Identify which cell holds the provided text, then report its (x, y) central coordinate. 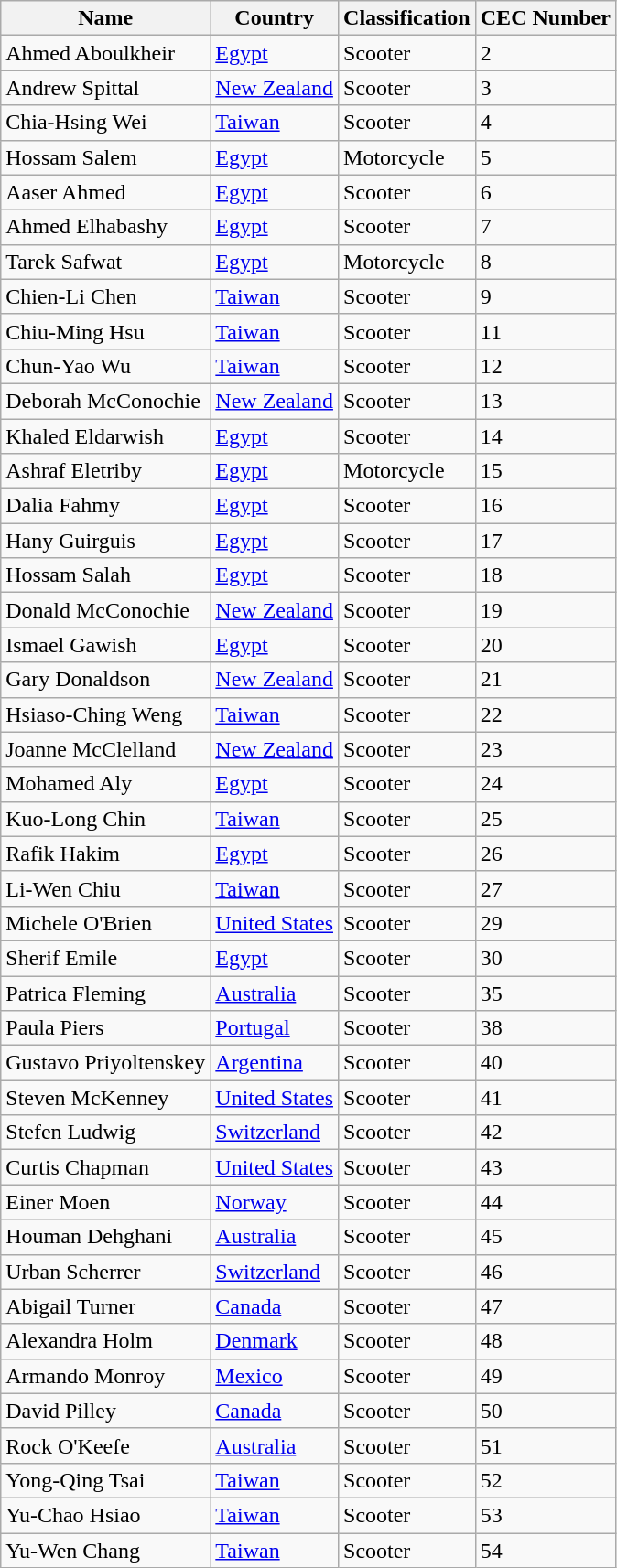
Chien-Li Chen (106, 296)
Michele O'Brien (106, 923)
Khaled Eldarwish (106, 436)
Gary Donaldson (106, 680)
Armando Monroy (106, 1376)
49 (546, 1376)
21 (546, 680)
12 (546, 366)
Curtis Chapman (106, 1167)
CEC Number (546, 18)
20 (546, 645)
Steven McKenney (106, 1098)
Yong-Qing Tsai (106, 1480)
30 (546, 958)
27 (546, 888)
43 (546, 1167)
Dalia Fahmy (106, 506)
44 (546, 1202)
Einer Moen (106, 1202)
Li-Wen Chiu (106, 888)
47 (546, 1306)
23 (546, 749)
Norway (275, 1202)
52 (546, 1480)
Tarek Safwat (106, 262)
48 (546, 1341)
53 (546, 1515)
Deborah McConochie (106, 401)
Ashraf Eletriby (106, 471)
Ahmed Elhabashy (106, 227)
Donald McConochie (106, 610)
Chiu-Ming Hsu (106, 331)
7 (546, 227)
Classification (407, 18)
Aaser Ahmed (106, 192)
42 (546, 1133)
Mexico (275, 1376)
45 (546, 1237)
22 (546, 714)
50 (546, 1411)
29 (546, 923)
Joanne McClelland (106, 749)
3 (546, 88)
6 (546, 192)
14 (546, 436)
Sherif Emile (106, 958)
Hossam Salem (106, 157)
17 (546, 541)
Yu-Wen Chang (106, 1551)
Rafik Hakim (106, 854)
Denmark (275, 1341)
Ahmed Aboulkheir (106, 53)
David Pilley (106, 1411)
Stefen Ludwig (106, 1133)
Patrica Fleming (106, 993)
16 (546, 506)
Ismael Gawish (106, 645)
Country (275, 18)
8 (546, 262)
18 (546, 575)
2 (546, 53)
19 (546, 610)
Rock O'Keefe (106, 1445)
40 (546, 1063)
Portugal (275, 1028)
Kuo-Long Chin (106, 819)
Andrew Spittal (106, 88)
4 (546, 123)
Mohamed Aly (106, 784)
5 (546, 157)
Hany Guirguis (106, 541)
Abigail Turner (106, 1306)
Hossam Salah (106, 575)
Gustavo Priyoltenskey (106, 1063)
38 (546, 1028)
26 (546, 854)
Paula Piers (106, 1028)
25 (546, 819)
13 (546, 401)
Argentina (275, 1063)
Yu-Chao Hsiao (106, 1515)
Chia-Hsing Wei (106, 123)
Hsiaso-Ching Weng (106, 714)
Chun-Yao Wu (106, 366)
51 (546, 1445)
24 (546, 784)
Alexandra Holm (106, 1341)
11 (546, 331)
15 (546, 471)
46 (546, 1272)
41 (546, 1098)
9 (546, 296)
35 (546, 993)
Name (106, 18)
Urban Scherrer (106, 1272)
54 (546, 1551)
Houman Dehghani (106, 1237)
